Detect which cell encompasses the target text, then output its (x, y) center coordinate. 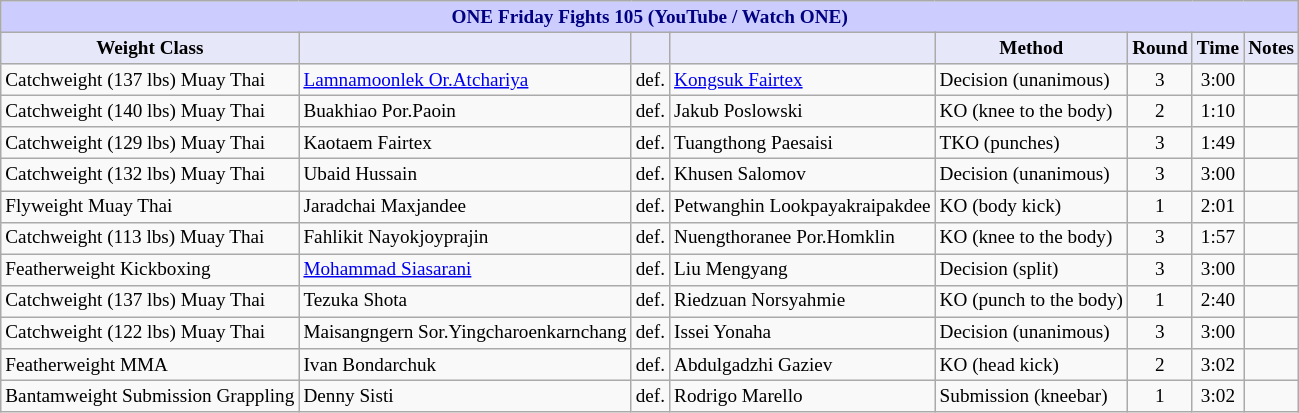
Catchweight (113 lbs) Muay Thai (150, 238)
Petwanghin Lookpayakraipakdee (803, 206)
Submission (kneebar) (1032, 396)
TKO (punches) (1032, 143)
Round (1160, 48)
Catchweight (140 lbs) Muay Thai (150, 111)
Fahlikit Nayokjoyprajin (465, 238)
ONE Friday Fights 105 (YouTube / Watch ONE) (650, 17)
Jakub Poslowski (803, 111)
2:01 (1218, 206)
1:57 (1218, 238)
Kaotaem Fairtex (465, 143)
Weight Class (150, 48)
KO (body kick) (1032, 206)
Catchweight (122 lbs) Muay Thai (150, 333)
Kongsuk Fairtex (803, 80)
Lamnamoonlek Or.Atchariya (465, 80)
1:10 (1218, 111)
Liu Mengyang (803, 270)
Ubaid Hussain (465, 175)
Abdulgadzhi Gaziev (803, 365)
Catchweight (132 lbs) Muay Thai (150, 175)
KO (head kick) (1032, 365)
Denny Sisti (465, 396)
Khusen Salomov (803, 175)
Flyweight Muay Thai (150, 206)
2:40 (1218, 301)
Mohammad Siasarani (465, 270)
Issei Yonaha (803, 333)
Bantamweight Submission Grappling (150, 396)
Decision (split) (1032, 270)
Featherweight MMA (150, 365)
Tezuka Shota (465, 301)
Nuengthoranee Por.Homklin (803, 238)
Notes (1272, 48)
Featherweight Kickboxing (150, 270)
1:49 (1218, 143)
Tuangthong Paesaisi (803, 143)
Riedzuan Norsyahmie (803, 301)
Catchweight (129 lbs) Muay Thai (150, 143)
Jaradchai Maxjandee (465, 206)
Ivan Bondarchuk (465, 365)
Maisangngern Sor.Yingcharoenkarnchang (465, 333)
Method (1032, 48)
Time (1218, 48)
Buakhiao Por.Paoin (465, 111)
Rodrigo Marello (803, 396)
KO (punch to the body) (1032, 301)
